Identify which cell holds the provided text, then report its (x, y) central coordinate. 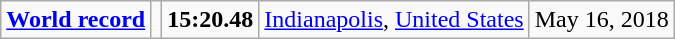
Indianapolis, United States (394, 20)
World record (76, 20)
15:20.48 (210, 20)
May 16, 2018 (602, 20)
